Output the (X, Y) coordinate of the center of the cell containing the given text.  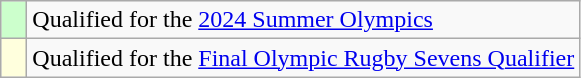
Qualified for the Final Olympic Rugby Sevens Qualifier (304, 58)
Qualified for the 2024 Summer Olympics (304, 20)
